Locate the cell with the specified text and output its [x, y] center coordinate. 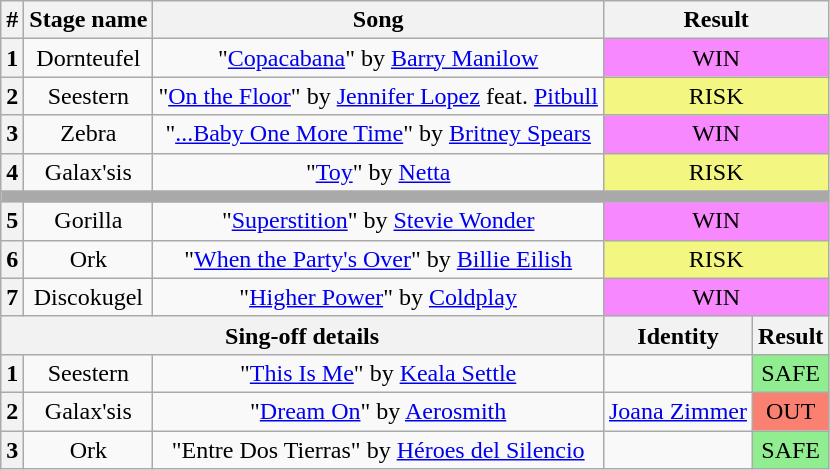
Zebra [88, 134]
Gorilla [88, 221]
"Higher Power" by Coldplay [378, 297]
Discokugel [88, 297]
"Superstition" by Stevie Wonder [378, 221]
"Copacabana" by Barry Manilow [378, 58]
"Entre Dos Tierras" by Héroes del Silencio [378, 449]
7 [12, 297]
OUT [790, 411]
"...Baby One More Time" by Britney Spears [378, 134]
"Dream On" by Aerosmith [378, 411]
Identity [678, 335]
# [12, 20]
4 [12, 172]
"This Is Me" by Keala Settle [378, 373]
Song [378, 20]
Sing-off details [302, 335]
6 [12, 259]
"Toy" by Netta [378, 172]
Joana Zimmer [678, 411]
Dornteufel [88, 58]
Stage name [88, 20]
"On the Floor" by Jennifer Lopez feat. Pitbull [378, 96]
5 [12, 221]
"When the Party's Over" by Billie Eilish [378, 259]
